Detect which cell encompasses the target text, then output its (x, y) center coordinate. 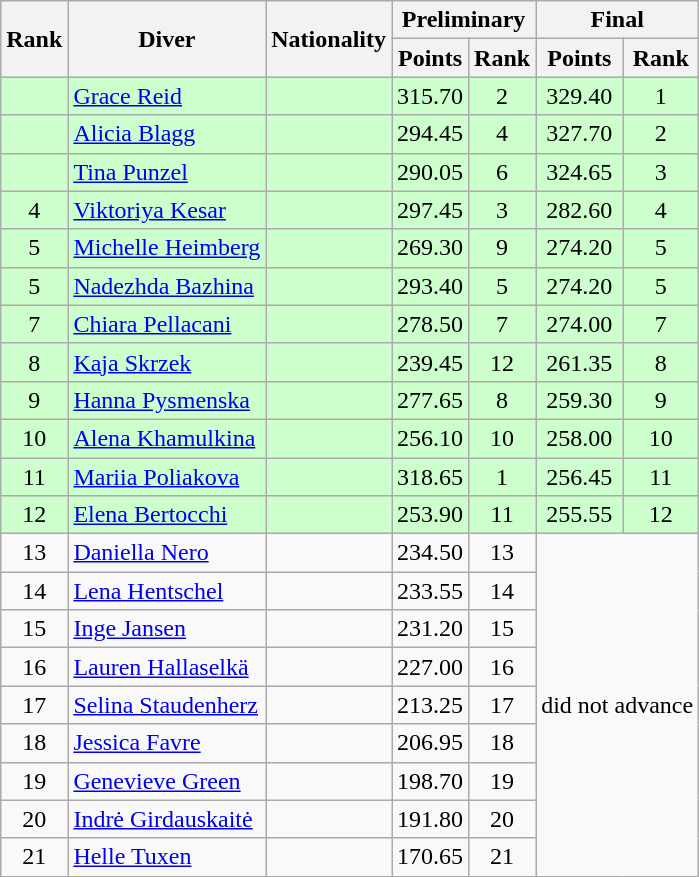
255.55 (580, 515)
Helle Tuxen (167, 857)
Preliminary (464, 20)
206.95 (430, 743)
278.50 (430, 324)
259.30 (580, 400)
261.35 (580, 362)
253.90 (430, 515)
290.05 (430, 172)
327.70 (580, 134)
Selina Staudenherz (167, 705)
293.40 (430, 286)
170.65 (430, 857)
6 (502, 172)
234.50 (430, 553)
Nationality (329, 39)
Viktoriya Kesar (167, 210)
Hanna Pysmenska (167, 400)
Elena Bertocchi (167, 515)
233.55 (430, 591)
Indrė Girdauskaitė (167, 819)
Chiara Pellacani (167, 324)
256.10 (430, 438)
294.45 (430, 134)
198.70 (430, 781)
Alena Khamulkina (167, 438)
Lena Hentschel (167, 591)
231.20 (430, 629)
Kaja Skrzek (167, 362)
324.65 (580, 172)
Mariia Poliakova (167, 477)
Alicia Blagg (167, 134)
227.00 (430, 667)
256.45 (580, 477)
329.40 (580, 96)
Grace Reid (167, 96)
Nadezhda Bazhina (167, 286)
274.00 (580, 324)
282.60 (580, 210)
Lauren Hallaselkä (167, 667)
277.65 (430, 400)
258.00 (580, 438)
Diver (167, 39)
Daniella Nero (167, 553)
318.65 (430, 477)
did not advance (618, 706)
Inge Jansen (167, 629)
315.70 (430, 96)
Jessica Favre (167, 743)
239.45 (430, 362)
269.30 (430, 248)
213.25 (430, 705)
Michelle Heimberg (167, 248)
Tina Punzel (167, 172)
297.45 (430, 210)
Final (618, 20)
Genevieve Green (167, 781)
191.80 (430, 819)
